Return (X, Y) of the center of cell containing provided text 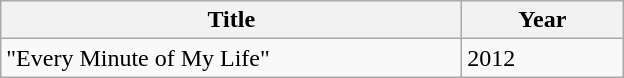
Title (232, 20)
Year (542, 20)
2012 (542, 58)
"Every Minute of My Life" (232, 58)
